Locate the cell with the specified text and output its [x, y] center coordinate. 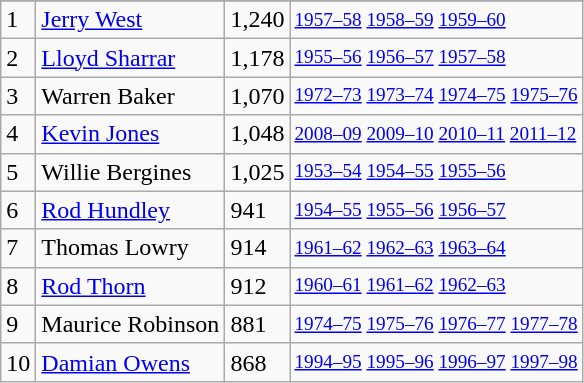
1,048 [258, 134]
1994–95 1995–96 1996–97 1997–98 [436, 362]
8 [18, 286]
1954–55 1955–56 1956–57 [436, 210]
1,070 [258, 96]
2008–09 2009–10 2010–11 2011–12 [436, 134]
881 [258, 324]
Thomas Lowry [130, 248]
6 [18, 210]
5 [18, 172]
1 [18, 20]
Lloyd Sharrar [130, 58]
Rod Hundley [130, 210]
1955–56 1956–57 1957–58 [436, 58]
1960–61 1961–62 1962–63 [436, 286]
Kevin Jones [130, 134]
1,240 [258, 20]
1961–62 1962–63 1963–64 [436, 248]
9 [18, 324]
Jerry West [130, 20]
3 [18, 96]
1974–75 1975–76 1976–77 1977–78 [436, 324]
1,178 [258, 58]
1,025 [258, 172]
868 [258, 362]
914 [258, 248]
Damian Owens [130, 362]
Warren Baker [130, 96]
Willie Bergines [130, 172]
1953–54 1954–55 1955–56 [436, 172]
Rod Thorn [130, 286]
941 [258, 210]
912 [258, 286]
Maurice Robinson [130, 324]
1972–73 1973–74 1974–75 1975–76 [436, 96]
2 [18, 58]
4 [18, 134]
7 [18, 248]
1957–58 1958–59 1959–60 [436, 20]
10 [18, 362]
